Pinpoint the cell where the given text exists, returning its (x, y) midpoint coordinate. 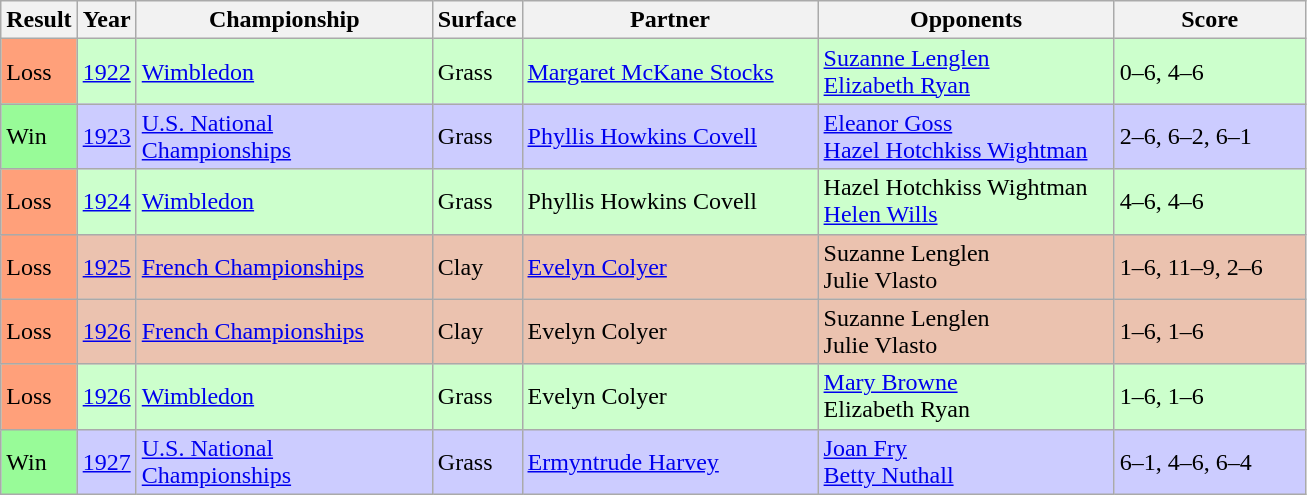
2–6, 6–2, 6–1 (1210, 136)
Eleanor Goss Hazel Hotchkiss Wightman (966, 136)
Year (106, 20)
Ermyntrude Harvey (670, 462)
1923 (106, 136)
Surface (477, 20)
0–6, 4–6 (1210, 72)
Score (1210, 20)
Hazel Hotchkiss Wightman Helen Wills (966, 202)
4–6, 4–6 (1210, 202)
Partner (670, 20)
Mary Browne Elizabeth Ryan (966, 396)
Margaret McKane Stocks (670, 72)
Suzanne Lenglen Elizabeth Ryan (966, 72)
Result (39, 20)
1925 (106, 266)
Joan Fry Betty Nuthall (966, 462)
1922 (106, 72)
Championship (284, 20)
1–6, 11–9, 2–6 (1210, 266)
Opponents (966, 20)
6–1, 4–6, 6–4 (1210, 462)
1924 (106, 202)
1927 (106, 462)
